Locate the cell with the specified text and output its (x, y) center coordinate. 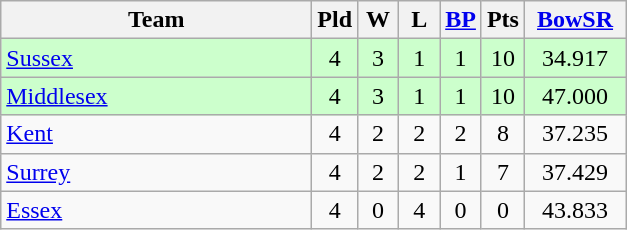
34.917 (574, 58)
BowSR (574, 20)
Pld (335, 20)
BP (461, 20)
W (378, 20)
Kent (156, 134)
L (420, 20)
Surrey (156, 172)
Pts (502, 20)
37.429 (574, 172)
43.833 (574, 210)
8 (502, 134)
7 (502, 172)
Middlesex (156, 96)
Team (156, 20)
Sussex (156, 58)
Essex (156, 210)
37.235 (574, 134)
47.000 (574, 96)
